Detect which cell encompasses the target text, then output its [x, y] center coordinate. 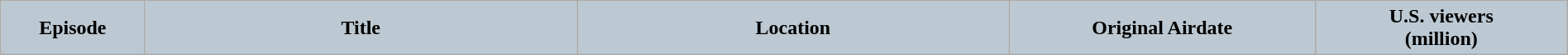
Episode [73, 28]
Title [361, 28]
Location [794, 28]
U.S. viewers(million) [1441, 28]
Original Airdate [1162, 28]
